Detect which cell encompasses the target text, then output its (X, Y) center coordinate. 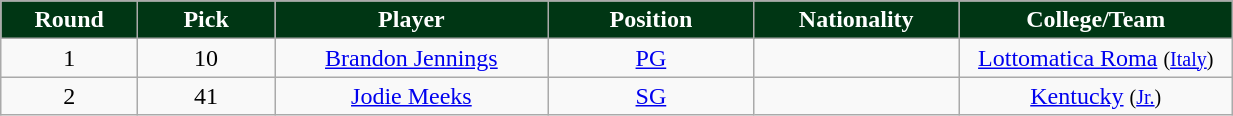
Player (411, 20)
1 (70, 58)
Jodie Meeks (411, 96)
10 (206, 58)
SG (650, 96)
41 (206, 96)
PG (650, 58)
Round (70, 20)
Brandon Jennings (411, 58)
College/Team (1096, 20)
Nationality (856, 20)
Position (650, 20)
2 (70, 96)
Pick (206, 20)
Lottomatica Roma (Italy) (1096, 58)
Kentucky (Jr.) (1096, 96)
